Identify which cell holds the provided text, then report its (x, y) central coordinate. 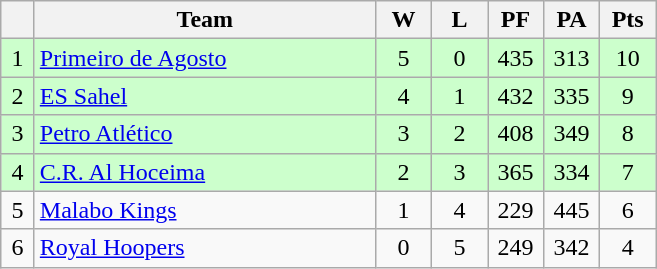
Petro Atlético (204, 134)
365 (516, 172)
435 (516, 58)
8 (628, 134)
Primeiro de Agosto (204, 58)
432 (516, 96)
PA (572, 20)
Team (204, 20)
229 (516, 210)
349 (572, 134)
9 (628, 96)
Malabo Kings (204, 210)
313 (572, 58)
C.R. Al Hoceima (204, 172)
W (403, 20)
L (459, 20)
342 (572, 248)
334 (572, 172)
445 (572, 210)
10 (628, 58)
408 (516, 134)
249 (516, 248)
335 (572, 96)
7 (628, 172)
Royal Hoopers (204, 248)
ES Sahel (204, 96)
Pts (628, 20)
PF (516, 20)
